Capture the cell that displays the provided text and extract its (x, y) central coordinate. 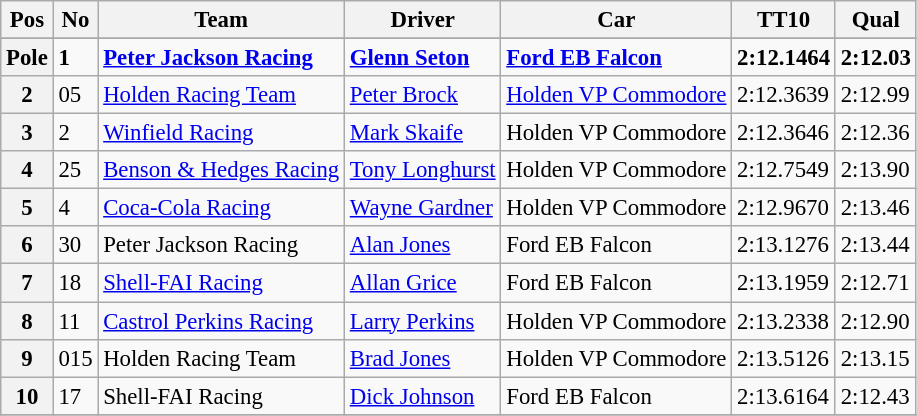
Coca-Cola Racing (222, 208)
6 (27, 245)
8 (27, 321)
Pole (27, 58)
2:13.90 (876, 170)
7 (27, 283)
015 (76, 358)
2:12.3639 (784, 95)
Tony Longhurst (422, 170)
1 (76, 58)
2:12.1464 (784, 58)
Wayne Gardner (422, 208)
2:12.03 (876, 58)
25 (76, 170)
11 (76, 321)
30 (76, 245)
Pos (27, 20)
2:12.99 (876, 95)
Benson & Hedges Racing (222, 170)
Glenn Seton (422, 58)
Car (616, 20)
9 (27, 358)
Driver (422, 20)
10 (27, 396)
Allan Grice (422, 283)
2:13.5126 (784, 358)
Qual (876, 20)
Mark Skaife (422, 133)
18 (76, 283)
2:13.44 (876, 245)
2:12.90 (876, 321)
2:12.7549 (784, 170)
Castrol Perkins Racing (222, 321)
2:12.43 (876, 396)
Team (222, 20)
2:12.9670 (784, 208)
2:13.46 (876, 208)
Dick Johnson (422, 396)
05 (76, 95)
2:13.2338 (784, 321)
2:12.3646 (784, 133)
Peter Brock (422, 95)
TT10 (784, 20)
3 (27, 133)
2:12.36 (876, 133)
2:13.1959 (784, 283)
Brad Jones (422, 358)
5 (27, 208)
2:12.71 (876, 283)
No (76, 20)
Alan Jones (422, 245)
2:13.6164 (784, 396)
Larry Perkins (422, 321)
2:13.15 (876, 358)
Winfield Racing (222, 133)
17 (76, 396)
2:13.1276 (784, 245)
